Scan for the cell matching the given text and deliver its [x, y] coordinate at center. 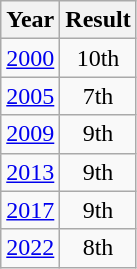
2017 [30, 210]
2009 [30, 134]
8th [98, 248]
2000 [30, 58]
2022 [30, 248]
Result [98, 20]
2013 [30, 172]
2005 [30, 96]
7th [98, 96]
Year [30, 20]
10th [98, 58]
